Capture the cell that displays the provided text and extract its [x, y] central coordinate. 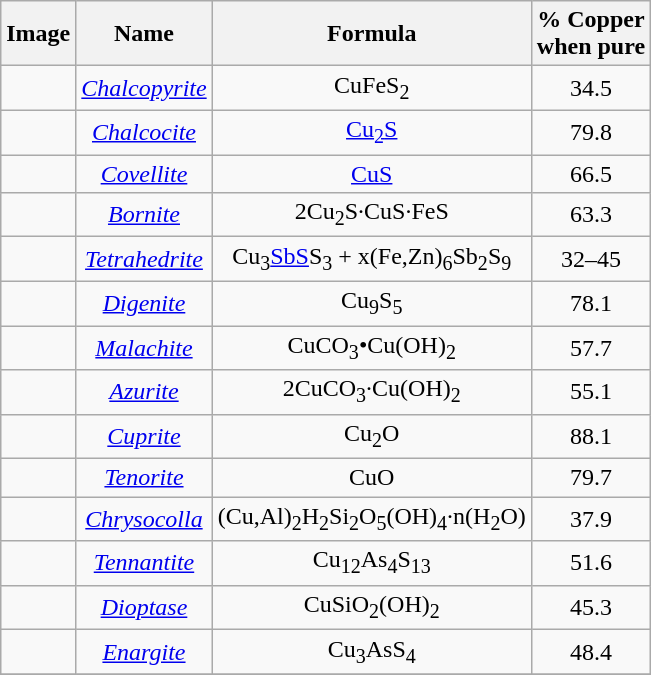
37.9 [590, 519]
55.1 [590, 392]
CuFeS2 [372, 88]
Bornite [144, 215]
Digenite [144, 303]
79.8 [590, 132]
78.1 [590, 303]
Chalcopyrite [144, 88]
Cu3AsS4 [372, 652]
Dioptase [144, 607]
Cuprite [144, 436]
% Copperwhen pure [590, 34]
32–45 [590, 259]
63.3 [590, 215]
51.6 [590, 563]
2Cu2S·CuS·FeS [372, 215]
Cu12As4S13 [372, 563]
88.1 [590, 436]
Cu3SbSS3 + x(Fe,Zn)6Sb2S9 [372, 259]
45.3 [590, 607]
Malachite [144, 348]
66.5 [590, 173]
CuO [372, 478]
CuS [372, 173]
79.7 [590, 478]
Chrysocolla [144, 519]
Covellite [144, 173]
34.5 [590, 88]
Tetrahedrite [144, 259]
Cu2O [372, 436]
Name [144, 34]
Tenorite [144, 478]
CuSiO2(OH)2 [372, 607]
57.7 [590, 348]
Cu9S5 [372, 303]
48.4 [590, 652]
(Cu,Al)2H2Si2O5(OH)4·n(H2O) [372, 519]
Cu2S [372, 132]
CuCO3•Cu(OH)2 [372, 348]
Image [38, 34]
Tennantite [144, 563]
Chalcocite [144, 132]
Azurite [144, 392]
2CuCO3·Cu(OH)2 [372, 392]
Enargite [144, 652]
Formula [372, 34]
